Provide the [x, y] coordinate of the cell's center where the given text is located.  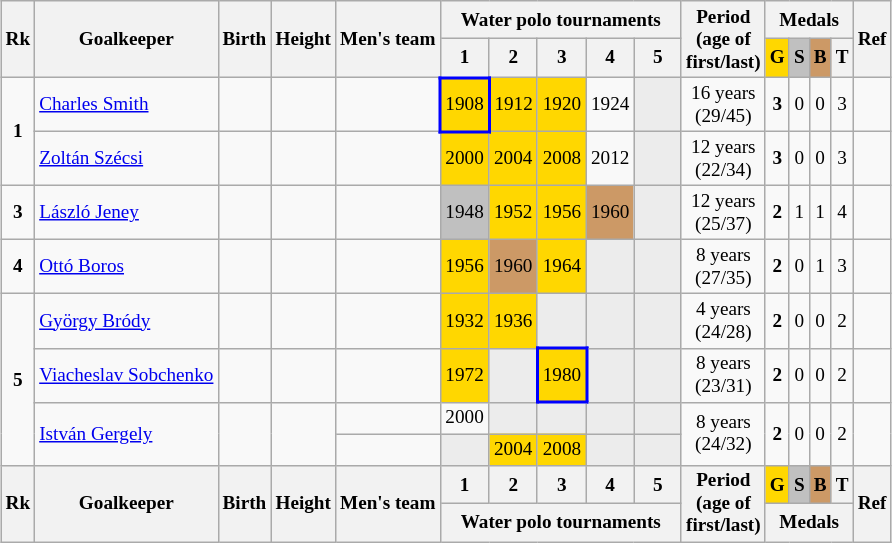
1912 [513, 104]
1932 [464, 321]
4 years(24/28) [723, 321]
István Gergely [126, 434]
1920 [562, 104]
8 years(27/35) [723, 267]
1908 [464, 104]
Charles Smith [126, 104]
1972 [464, 375]
1948 [464, 212]
György Bródy [126, 321]
12 years(25/37) [723, 212]
12 years(22/34) [723, 158]
1936 [513, 321]
16 years(29/45) [723, 104]
1924 [610, 104]
1952 [513, 212]
8 years(23/31) [723, 375]
2012 [610, 158]
1980 [562, 375]
Viacheslav Sobchenko [126, 375]
1964 [562, 267]
Zoltán Szécsi [126, 158]
8 years(24/32) [723, 434]
Ottó Boros [126, 267]
László Jeney [126, 212]
